Capture the cell that displays the provided text and extract its [X, Y] central coordinate. 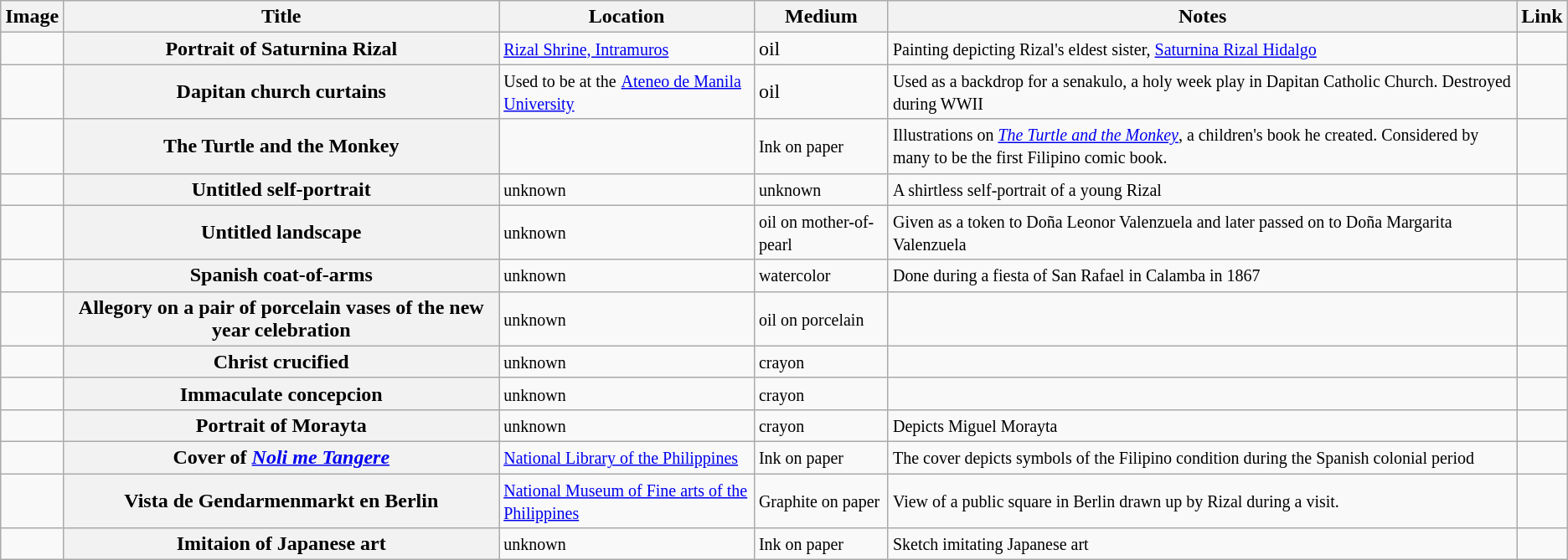
Untitled landscape [281, 233]
Given as a token to Doña Leonor Valenzuela and later passed on to Doña Margarita Valenzuela [1202, 233]
Title [281, 17]
A shirtless self-portrait of a young Rizal [1202, 189]
The cover depicts symbols of the Filipino condition during the Spanish colonial period [1202, 457]
Graphite on paper [821, 501]
watercolor [821, 275]
Untitled self-portrait [281, 189]
View of a public square in Berlin drawn up by Rizal during a visit. [1202, 501]
Medium [821, 17]
Depicts Miguel Morayta [1202, 425]
Notes [1202, 17]
Allegory on a pair of porcelain vases of the new year celebration [281, 318]
Done during a fiesta of San Rafael in Calamba in 1867 [1202, 275]
oil on porcelain [821, 318]
Painting depicting Rizal's eldest sister, Saturnina Rizal Hidalgo [1202, 49]
Rizal Shrine, Intramuros [627, 49]
Portrait of Saturnina Rizal [281, 49]
Link [1542, 17]
Vista de Gendarmenmarkt en Berlin [281, 501]
Sketch imitating Japanese art [1202, 544]
Location [627, 17]
Dapitan church curtains [281, 92]
National Museum of Fine arts of the Philippines [627, 501]
oil on mother-of-pearl [821, 233]
Used to be at the Ateneo de Manila University [627, 92]
Immaculate concepcion [281, 393]
Spanish coat-of-arms [281, 275]
Imitaion of Japanese art [281, 544]
National Library of the Philippines [627, 457]
The Turtle and the Monkey [281, 146]
Cover of Noli me Tangere [281, 457]
Portrait of Morayta [281, 425]
Used as a backdrop for a senakulo, a holy week play in Dapitan Catholic Church. Destroyed during WWII [1202, 92]
Illustrations on The Turtle and the Monkey, a children's book he created. Considered by many to be the first Filipino comic book. [1202, 146]
Christ crucified [281, 362]
Image [32, 17]
